Return [X, Y] of the center of cell containing provided text 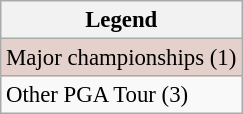
Major championships (1) [122, 58]
Other PGA Tour (3) [122, 95]
Legend [122, 20]
